For the text-containing cell, return its midpoint in (X, Y) coordinate format. 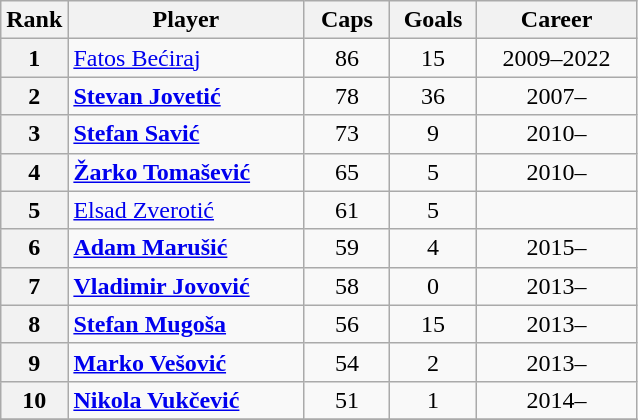
54 (347, 362)
Marko Vešović (186, 362)
36 (433, 96)
Rank (34, 20)
2007– (556, 96)
86 (347, 58)
10 (34, 400)
Elsad Zverotić (186, 210)
59 (347, 248)
78 (347, 96)
Stevan Jovetić (186, 96)
58 (347, 286)
2009–2022 (556, 58)
8 (34, 324)
Stefan Savić (186, 134)
61 (347, 210)
Stefan Mugoša (186, 324)
6 (34, 248)
2014– (556, 400)
Vladimir Jovović (186, 286)
56 (347, 324)
73 (347, 134)
Goals (433, 20)
Fatos Bećiraj (186, 58)
Nikola Vukčević (186, 400)
3 (34, 134)
0 (433, 286)
Career (556, 20)
2015– (556, 248)
Žarko Tomašević (186, 172)
65 (347, 172)
Player (186, 20)
51 (347, 400)
Caps (347, 20)
Adam Marušić (186, 248)
7 (34, 286)
